Search for the cell housing the specified text and yield its (X, Y) center coordinate. 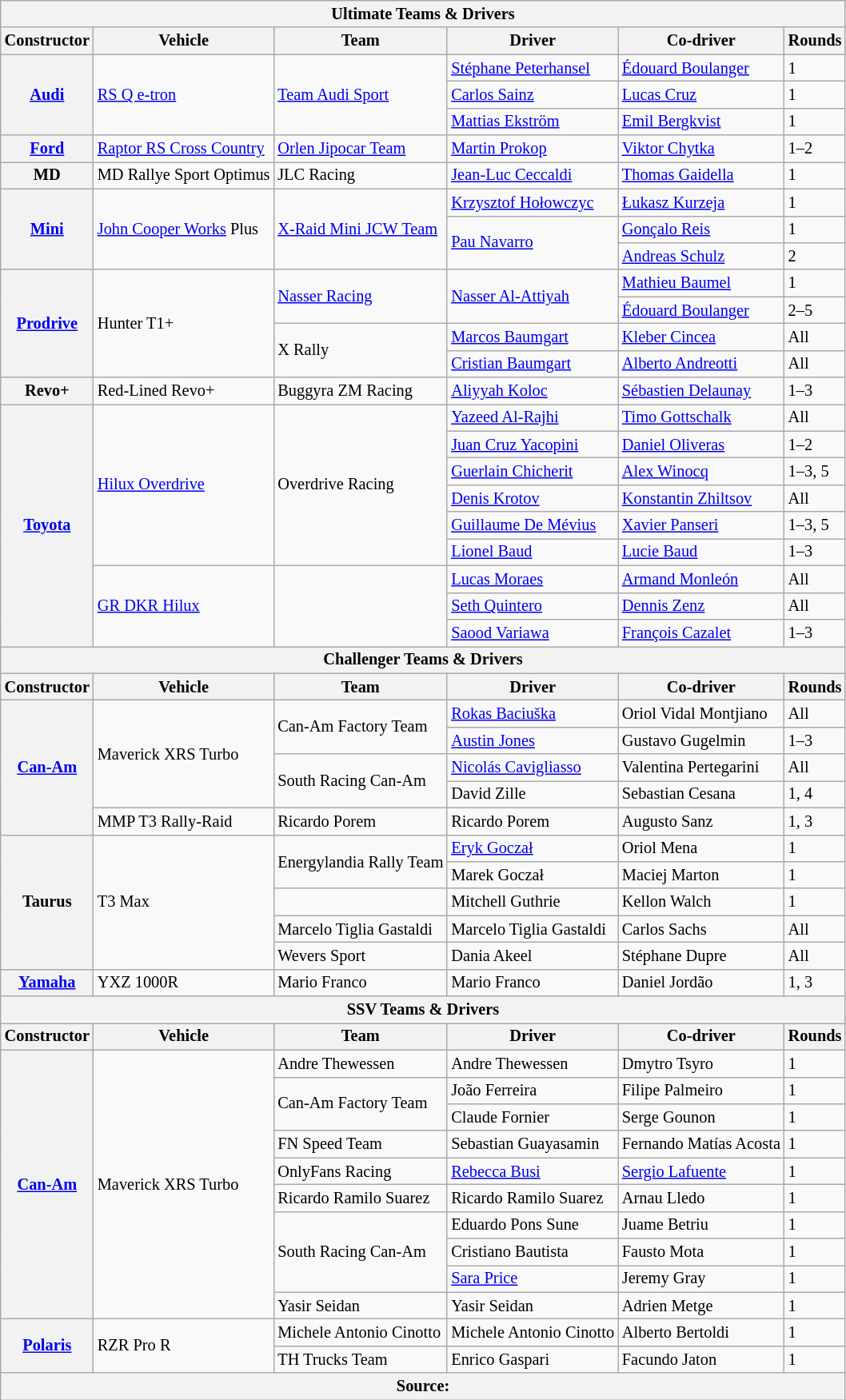
Rebecca Busi (533, 1171)
Facundo Jaton (701, 1359)
Dennis Zenz (701, 606)
Dmytro Tsyro (701, 1063)
Sébastien Delaunay (701, 391)
Konstantin Zhiltsov (701, 498)
OnlyFans Racing (360, 1171)
Sebastian Guayasamin (533, 1144)
Marcos Baumgart (533, 337)
Saood Variawa (533, 632)
RZR Pro R (184, 1346)
Red-Lined Revo+ (184, 391)
Adrien Metge (701, 1306)
X-Raid Mini JCW Team (360, 229)
GR DKR Hilux (184, 606)
Source: (424, 1386)
Stéphane Dupre (701, 955)
Maciej Marton (701, 875)
Hunter T1+ (184, 323)
Eryk Goczał (533, 848)
Gustavo Gugelmin (701, 740)
Raptor RS Cross Country (184, 149)
Eduardo Pons Sune (533, 1225)
Augusto Sanz (701, 821)
Sara Price (533, 1278)
Prodrive (47, 323)
Austin Jones (533, 740)
Audi (47, 94)
Marek Goczał (533, 875)
Martin Prokop (533, 149)
Sergio Lafuente (701, 1171)
Yamaha (47, 983)
Emil Bergkvist (701, 122)
Kellon Walch (701, 902)
Andreas Schulz (701, 256)
Taurus (47, 902)
David Zille (533, 794)
Daniel Oliveras (701, 445)
TH Trucks Team (360, 1359)
Claude Fornier (533, 1117)
Orlen Jipocar Team (360, 149)
Serge Gounon (701, 1117)
Filipe Palmeiro (701, 1091)
Stéphane Peterhansel (533, 68)
Overdrive Racing (360, 485)
RS Q e-tron (184, 94)
Ford (47, 149)
Juame Betriu (701, 1225)
JLC Racing (360, 175)
Guillaume De Mévius (533, 525)
Alex Winocq (701, 471)
Mattias Ekström (533, 122)
Hilux Overdrive (184, 485)
Gonçalo Reis (701, 229)
Oriol Vidal Montjiano (701, 713)
Guerlain Chicherit (533, 471)
Ultimate Teams & Drivers (424, 14)
Carlos Sainz (533, 94)
2–5 (816, 310)
Timo Gottschalk (701, 417)
Arnau Lledo (701, 1198)
MMP T3 Rally-Raid (184, 821)
T3 Max (184, 902)
Valentina Pertegarini (701, 768)
Lionel Baud (533, 552)
Cristiano Bautista (533, 1252)
Dania Akeel (533, 955)
Xavier Panseri (701, 525)
Jean-Luc Ceccaldi (533, 175)
Aliyyah Koloc (533, 391)
Alberto Andreotti (701, 364)
X Rally (360, 350)
Juan Cruz Yacopini (533, 445)
Sebastian Cesana (701, 794)
John Cooper Works Plus (184, 229)
François Cazalet (701, 632)
Nicolás Cavigliasso (533, 768)
Lucas Cruz (701, 94)
Mathieu Baumel (701, 283)
Alberto Bertoldi (701, 1333)
MD (47, 175)
Nasser Al-Attiyah (533, 296)
Fernando Matías Acosta (701, 1144)
Armand Monleón (701, 579)
Jeremy Gray (701, 1278)
João Ferreira (533, 1091)
1, 4 (816, 794)
Energylandia Rally Team (360, 862)
FN Speed Team (360, 1144)
MD Rallye Sport Optimus (184, 175)
Denis Krotov (533, 498)
Toyota (47, 525)
Polaris (47, 1346)
Cristian Baumgart (533, 364)
Challenger Teams & Drivers (424, 660)
Łukasz Kurzeja (701, 202)
Oriol Mena (701, 848)
Buggyra ZM Racing (360, 391)
Kleber Cincea (701, 337)
Mitchell Guthrie (533, 902)
Rokas Baciuška (533, 713)
Krzysztof Hołowczyc (533, 202)
Lucas Moraes (533, 579)
Pau Navarro (533, 243)
Carlos Sachs (701, 929)
Daniel Jordão (701, 983)
Yazeed Al-Rajhi (533, 417)
Team Audi Sport (360, 94)
Viktor Chytka (701, 149)
SSV Teams & Drivers (424, 1010)
Lucie Baud (701, 552)
Seth Quintero (533, 606)
2 (816, 256)
Thomas Gaidella (701, 175)
Wevers Sport (360, 955)
YXZ 1000R (184, 983)
Revo+ (47, 391)
Fausto Mota (701, 1252)
Nasser Racing (360, 296)
Enrico Gaspari (533, 1359)
Mini (47, 229)
